Return [x, y] of the center of cell containing provided text 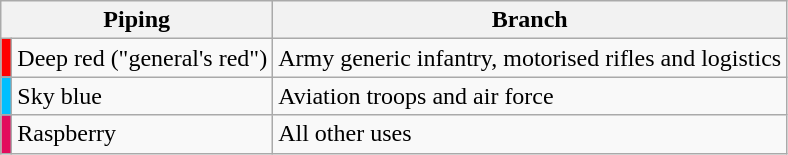
Piping [137, 20]
Sky blue [142, 96]
Deep red ("general's red") [142, 58]
Branch [530, 20]
Aviation troops and air force [530, 96]
All other uses [530, 134]
Army generic infantry, motorised rifles and logistics [530, 58]
Raspberry [142, 134]
